Detect which cell encompasses the target text, then output its (X, Y) center coordinate. 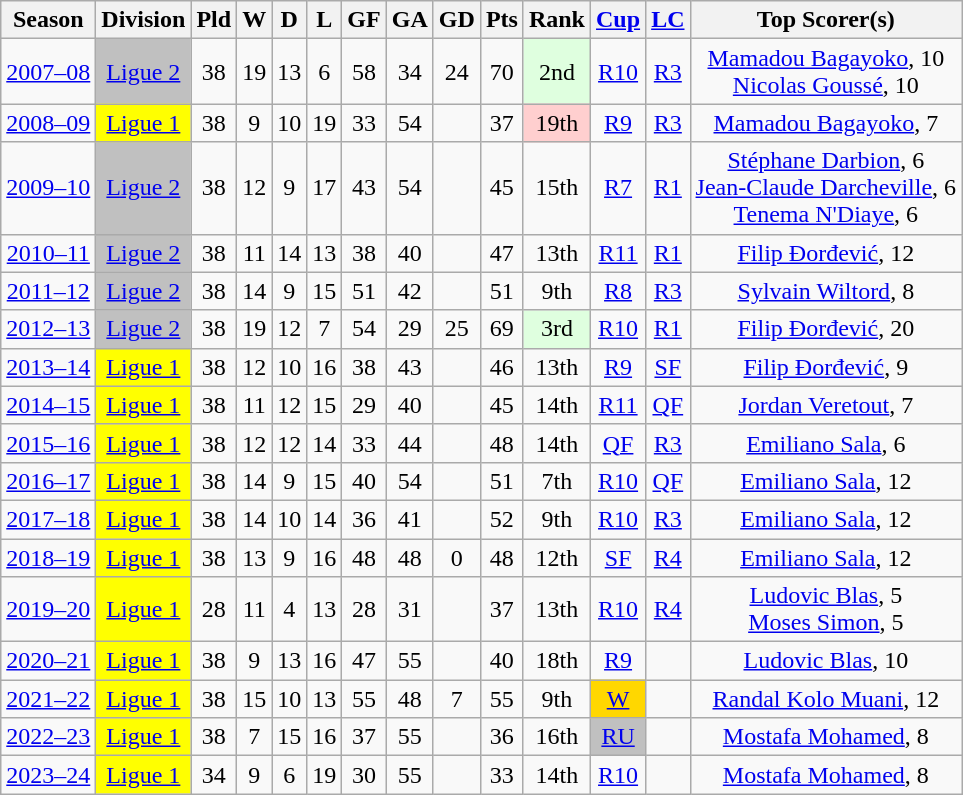
R8 (618, 291)
2019–20 (48, 610)
Stéphane Darbion, 6 Jean-Claude Darcheville, 6 Tenema N'Diaye, 6 (826, 188)
L (324, 20)
2020–21 (48, 661)
GD (456, 20)
GA (410, 20)
44 (410, 443)
0 (456, 557)
Emiliano Sala, 6 (826, 443)
18th (556, 661)
2010–11 (48, 253)
2021–22 (48, 699)
17 (324, 188)
12th (556, 557)
52 (502, 519)
Rank (556, 20)
R7 (618, 188)
2nd (556, 72)
Filip Đorđević, 9 (826, 367)
Top Scorer(s) (826, 20)
25 (456, 329)
42 (410, 291)
69 (502, 329)
3rd (556, 329)
24 (456, 72)
Pld (214, 20)
2023–24 (48, 775)
Randal Kolo Muani, 12 (826, 699)
2008–09 (48, 123)
2022–23 (48, 737)
15th (556, 188)
LC (668, 20)
2012–13 (48, 329)
Mamadou Bagayoko, 7 (826, 123)
2016–17 (48, 481)
RU (618, 737)
4 (290, 610)
2015–16 (48, 443)
Jordan Veretout, 7 (826, 405)
7th (556, 481)
Season (48, 20)
2014–15 (48, 405)
Filip Đorđević, 20 (826, 329)
Mamadou Bagayoko, 10 Nicolas Goussé, 10 (826, 72)
2018–19 (48, 557)
Ludovic Blas, 5 Moses Simon, 5 (826, 610)
2009–10 (48, 188)
Division (144, 20)
46 (502, 367)
2017–18 (48, 519)
Sylvain Wiltord, 8 (826, 291)
Filip Đorđević, 12 (826, 253)
2011–12 (48, 291)
41 (410, 519)
19th (556, 123)
D (290, 20)
31 (410, 610)
70 (502, 72)
2013–14 (48, 367)
16th (556, 737)
2007–08 (48, 72)
GF (364, 20)
Ludovic Blas, 10 (826, 661)
Cup (618, 20)
30 (364, 775)
Pts (502, 20)
58 (364, 72)
